Search for the cell housing the specified text and yield its [X, Y] center coordinate. 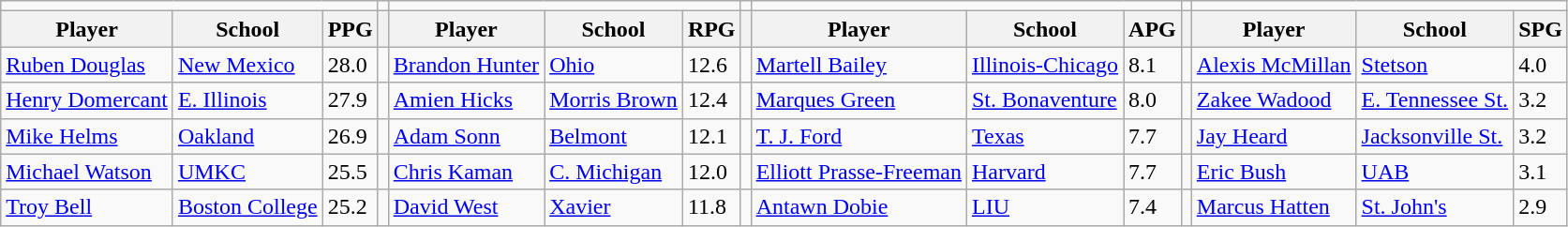
2.9 [1541, 207]
PPG [351, 29]
12.1 [711, 136]
E. Illinois [247, 100]
Zakee Wadood [1274, 100]
7.4 [1153, 207]
Boston College [247, 207]
12.4 [711, 100]
11.8 [711, 207]
Michael Watson [87, 172]
12.6 [711, 65]
Illinois-Chicago [1044, 65]
Antawn Dobie [859, 207]
Henry Domercant [87, 100]
25.5 [351, 172]
New Mexico [247, 65]
Jay Heard [1274, 136]
27.9 [351, 100]
Chris Kaman [466, 172]
LIU [1044, 207]
Adam Sonn [466, 136]
Harvard [1044, 172]
28.0 [351, 65]
Ohio [614, 65]
St. Bonaventure [1044, 100]
Texas [1044, 136]
UAB [1435, 172]
Jacksonville St. [1435, 136]
Martell Bailey [859, 65]
4.0 [1541, 65]
UMKC [247, 172]
Brandon Hunter [466, 65]
Elliott Prasse-Freeman [859, 172]
Troy Bell [87, 207]
26.9 [351, 136]
3.1 [1541, 172]
RPG [711, 29]
Morris Brown [614, 100]
Amien Hicks [466, 100]
Eric Bush [1274, 172]
12.0 [711, 172]
Mike Helms [87, 136]
David West [466, 207]
8.0 [1153, 100]
SPG [1541, 29]
Marques Green [859, 100]
T. J. Ford [859, 136]
25.2 [351, 207]
Xavier [614, 207]
St. John's [1435, 207]
E. Tennessee St. [1435, 100]
8.1 [1153, 65]
Marcus Hatten [1274, 207]
Stetson [1435, 65]
Ruben Douglas [87, 65]
Alexis McMillan [1274, 65]
APG [1153, 29]
C. Michigan [614, 172]
Oakland [247, 136]
Belmont [614, 136]
